Extract the [x, y] coordinate from the center of the cell holding the provided text.  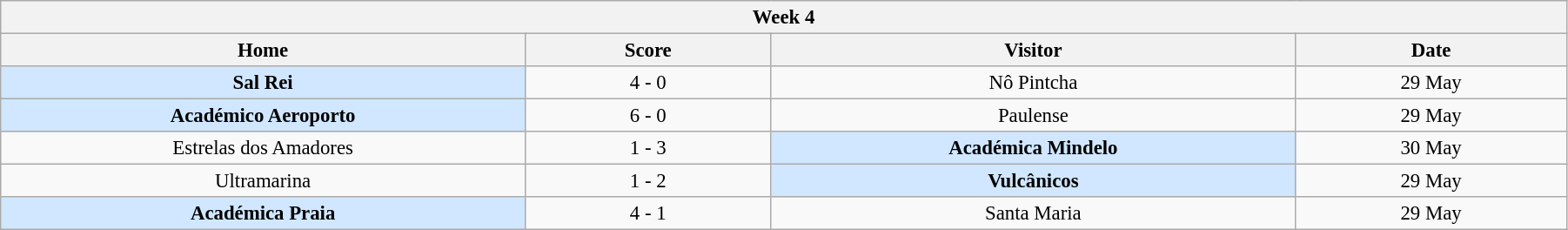
Santa Maria [1034, 213]
Sal Rei [263, 83]
Vulcânicos [1034, 181]
Académico Aeroporto [263, 116]
Académica Praia [263, 213]
Paulense [1034, 116]
1 - 3 [647, 148]
4 - 1 [647, 213]
Estrelas dos Amadores [263, 148]
1 - 2 [647, 181]
Home [263, 51]
Week 4 [784, 17]
Ultramarina [263, 181]
30 May [1431, 148]
Visitor [1034, 51]
4 - 0 [647, 83]
6 - 0 [647, 116]
Date [1431, 51]
Nô Pintcha [1034, 83]
Académica Mindelo [1034, 148]
Score [647, 51]
